Detect which cell encompasses the target text, then output its [x, y] center coordinate. 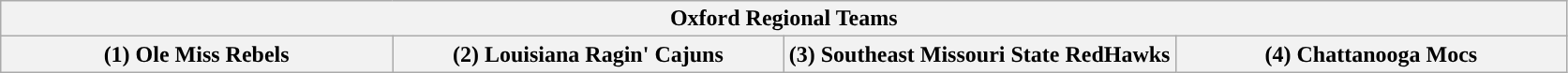
(3) Southeast Missouri State RedHawks [979, 54]
(4) Chattanooga Mocs [1371, 54]
(1) Ole Miss Rebels [197, 54]
(2) Louisiana Ragin' Cajuns [588, 54]
Oxford Regional Teams [784, 19]
